From the cell containing the given text, extract its center point as [x, y] coordinate. 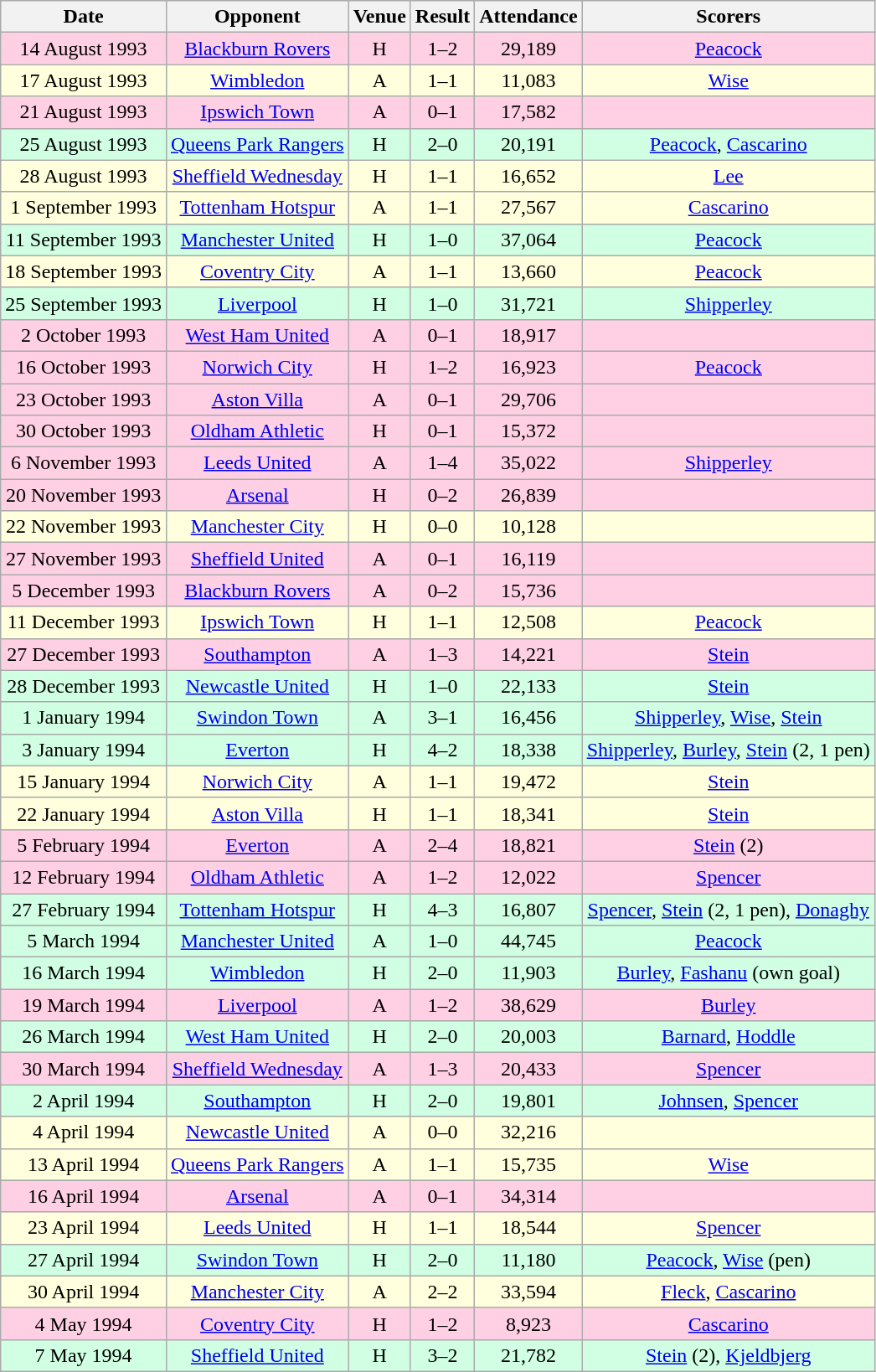
22 January 1994 [84, 813]
23 April 1994 [84, 1228]
18,341 [528, 813]
19,472 [528, 781]
21 August 1993 [84, 112]
Stein (2) [729, 845]
20,433 [528, 1069]
16,456 [528, 718]
Burley, Fashanu (own goal) [729, 973]
10,128 [528, 527]
1 September 1993 [84, 208]
14,221 [528, 654]
5 December 1993 [84, 591]
16,119 [528, 559]
44,745 [528, 941]
13,660 [528, 271]
4–3 [442, 909]
34,314 [528, 1196]
15,736 [528, 591]
19 March 1994 [84, 1005]
27 April 1994 [84, 1260]
23 October 1993 [84, 400]
14 August 1993 [84, 49]
1–4 [442, 463]
Result [442, 17]
33,594 [528, 1292]
Peacock, Wise (pen) [729, 1260]
Scorers [729, 17]
35,022 [528, 463]
30 April 1994 [84, 1292]
Attendance [528, 17]
18,917 [528, 335]
15,735 [528, 1164]
26,839 [528, 495]
4 April 1994 [84, 1132]
20 November 1993 [84, 495]
16,652 [528, 176]
Shipperley, Burley, Stein (2, 1 pen) [729, 750]
7 May 1994 [84, 1355]
13 April 1994 [84, 1164]
27 February 1994 [84, 909]
12,508 [528, 622]
11,903 [528, 973]
17,582 [528, 112]
18 September 1993 [84, 271]
11,180 [528, 1260]
19,801 [528, 1101]
11 December 1993 [84, 622]
16 March 1994 [84, 973]
Peacock, Cascarino [729, 144]
31,721 [528, 303]
Spencer, Stein (2, 1 pen), Donaghy [729, 909]
27 November 1993 [84, 559]
2–2 [442, 1292]
16 April 1994 [84, 1196]
3–1 [442, 718]
Shipperley, Wise, Stein [729, 718]
Venue [379, 17]
5 March 1994 [84, 941]
32,216 [528, 1132]
25 August 1993 [84, 144]
18,338 [528, 750]
5 February 1994 [84, 845]
2 April 1994 [84, 1101]
25 September 1993 [84, 303]
30 October 1993 [84, 431]
1 January 1994 [84, 718]
26 March 1994 [84, 1037]
3–2 [442, 1355]
16,923 [528, 367]
15,372 [528, 431]
30 March 1994 [84, 1069]
29,189 [528, 49]
22,133 [528, 686]
Fleck, Cascarino [729, 1292]
17 August 1993 [84, 80]
22 November 1993 [84, 527]
18,544 [528, 1228]
4 May 1994 [84, 1323]
18,821 [528, 845]
2 October 1993 [84, 335]
12 February 1994 [84, 877]
28 August 1993 [84, 176]
Lee [729, 176]
15 January 1994 [84, 781]
20,191 [528, 144]
Barnard, Hoddle [729, 1037]
16,807 [528, 909]
38,629 [528, 1005]
Johnsen, Spencer [729, 1101]
11 September 1993 [84, 240]
27 December 1993 [84, 654]
2–4 [442, 845]
Stein (2), Kjeldbjerg [729, 1355]
29,706 [528, 400]
28 December 1993 [84, 686]
21,782 [528, 1355]
Opponent [257, 17]
12,022 [528, 877]
27,567 [528, 208]
Burley [729, 1005]
20,003 [528, 1037]
6 November 1993 [84, 463]
37,064 [528, 240]
16 October 1993 [84, 367]
4–2 [442, 750]
11,083 [528, 80]
8,923 [528, 1323]
Date [84, 17]
3 January 1994 [84, 750]
